Locate the cell with the specified text and output its (X, Y) center coordinate. 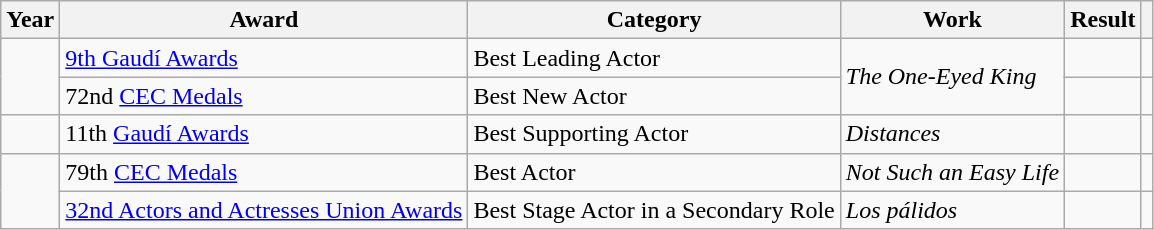
Best Leading Actor (654, 58)
Result (1103, 20)
Best New Actor (654, 96)
Best Actor (654, 172)
9th Gaudí Awards (264, 58)
Los pálidos (952, 210)
72nd CEC Medals (264, 96)
Best Supporting Actor (654, 134)
Work (952, 20)
Year (30, 20)
Distances (952, 134)
79th CEC Medals (264, 172)
Best Stage Actor in a Secondary Role (654, 210)
Category (654, 20)
Not Such an Easy Life (952, 172)
32nd Actors and Actresses Union Awards (264, 210)
The One-Eyed King (952, 77)
Award (264, 20)
11th Gaudí Awards (264, 134)
